Locate the cell with the specified text and output its (X, Y) center coordinate. 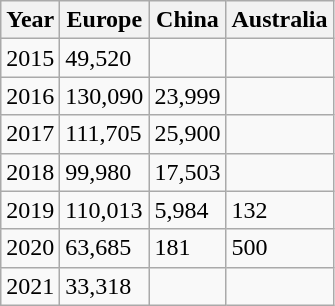
111,705 (104, 134)
110,013 (104, 210)
33,318 (104, 286)
17,503 (188, 172)
5,984 (188, 210)
Australia (280, 20)
2020 (30, 248)
China (188, 20)
49,520 (104, 58)
2015 (30, 58)
99,980 (104, 172)
181 (188, 248)
25,900 (188, 134)
132 (280, 210)
2019 (30, 210)
2018 (30, 172)
Year (30, 20)
63,685 (104, 248)
2017 (30, 134)
130,090 (104, 96)
Europe (104, 20)
23,999 (188, 96)
2021 (30, 286)
500 (280, 248)
2016 (30, 96)
